Find where the given text appears and provide that cell's center as (X, Y) coordinate. 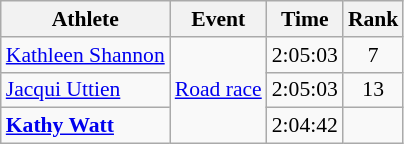
7 (374, 55)
13 (374, 90)
Time (305, 19)
2:04:42 (305, 126)
Kathy Watt (86, 126)
Event (218, 19)
Athlete (86, 19)
Road race (218, 90)
Rank (374, 19)
Jacqui Uttien (86, 90)
Kathleen Shannon (86, 55)
